From the cell containing the given text, extract its center point as [X, Y] coordinate. 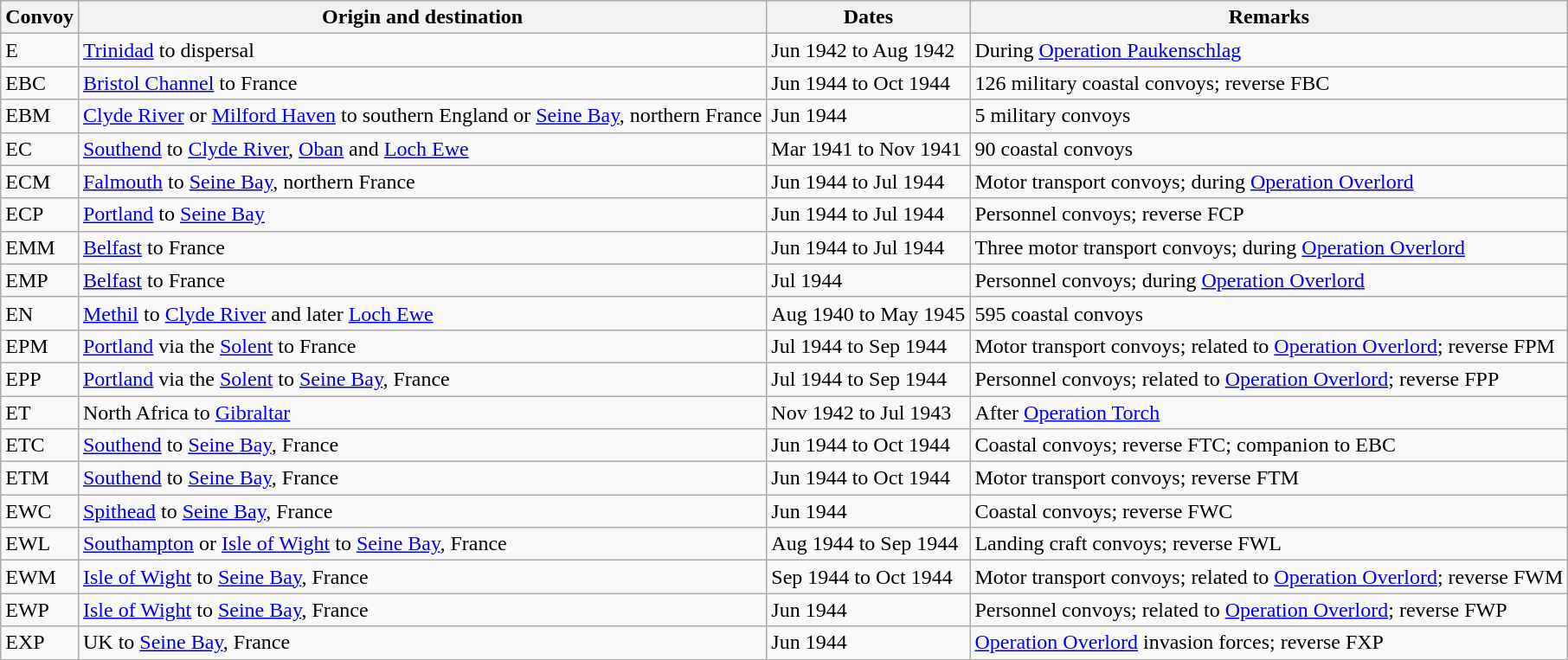
ETC [40, 445]
UK to Seine Bay, France [422, 643]
Motor transport convoys; during Operation Overlord [1269, 182]
EPP [40, 379]
Dates [869, 17]
EWM [40, 577]
ECP [40, 215]
EMP [40, 280]
Southampton or Isle of Wight to Seine Bay, France [422, 544]
Motor transport convoys; related to Operation Overlord; reverse FWM [1269, 577]
EXP [40, 643]
Operation Overlord invasion forces; reverse FXP [1269, 643]
Bristol Channel to France [422, 83]
Personnel convoys; reverse FCP [1269, 215]
Mar 1941 to Nov 1941 [869, 149]
E [40, 50]
Convoy [40, 17]
Trinidad to dispersal [422, 50]
ETM [40, 478]
Portland via the Solent to Seine Bay, France [422, 379]
EWP [40, 610]
Southend to Clyde River, Oban and Loch Ewe [422, 149]
EMM [40, 247]
Jul 1944 [869, 280]
Aug 1944 to Sep 1944 [869, 544]
Remarks [1269, 17]
EBM [40, 116]
Three motor transport convoys; during Operation Overlord [1269, 247]
EC [40, 149]
EPM [40, 346]
90 coastal convoys [1269, 149]
EBC [40, 83]
After Operation Torch [1269, 413]
Motor transport convoys; related to Operation Overlord; reverse FPM [1269, 346]
Personnel convoys; related to Operation Overlord; reverse FWP [1269, 610]
Sep 1944 to Oct 1944 [869, 577]
EWL [40, 544]
5 military convoys [1269, 116]
ET [40, 413]
North Africa to Gibraltar [422, 413]
Landing craft convoys; reverse FWL [1269, 544]
Aug 1940 to May 1945 [869, 313]
Falmouth to Seine Bay, northern France [422, 182]
Origin and destination [422, 17]
Clyde River or Milford Haven to southern England or Seine Bay, northern France [422, 116]
During Operation Paukenschlag [1269, 50]
Coastal convoys; reverse FTC; companion to EBC [1269, 445]
Motor transport convoys; reverse FTM [1269, 478]
EN [40, 313]
126 military coastal convoys; reverse FBC [1269, 83]
EWC [40, 511]
Personnel convoys; related to Operation Overlord; reverse FPP [1269, 379]
Methil to Clyde River and later Loch Ewe [422, 313]
ECM [40, 182]
Personnel convoys; during Operation Overlord [1269, 280]
Jun 1942 to Aug 1942 [869, 50]
Nov 1942 to Jul 1943 [869, 413]
595 coastal convoys [1269, 313]
Spithead to Seine Bay, France [422, 511]
Portland to Seine Bay [422, 215]
Portland via the Solent to France [422, 346]
Coastal convoys; reverse FWC [1269, 511]
